From the cell containing the given text, extract its center point as (x, y) coordinate. 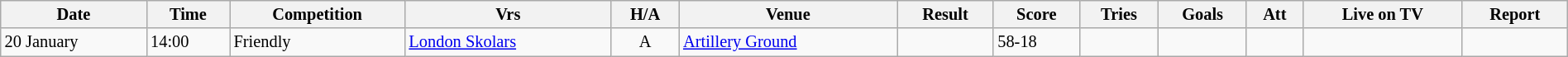
Score (1036, 14)
Competition (318, 14)
Report (1515, 14)
Artillery Ground (788, 42)
London Skolars (508, 42)
Vrs (508, 14)
Live on TV (1383, 14)
Time (188, 14)
Result (946, 14)
58-18 (1036, 42)
Goals (1202, 14)
A (645, 42)
H/A (645, 14)
Date (74, 14)
14:00 (188, 42)
Friendly (318, 42)
Venue (788, 14)
Att (1274, 14)
Tries (1119, 14)
20 January (74, 42)
